Output the (x, y) coordinate of the center of the cell containing the given text.  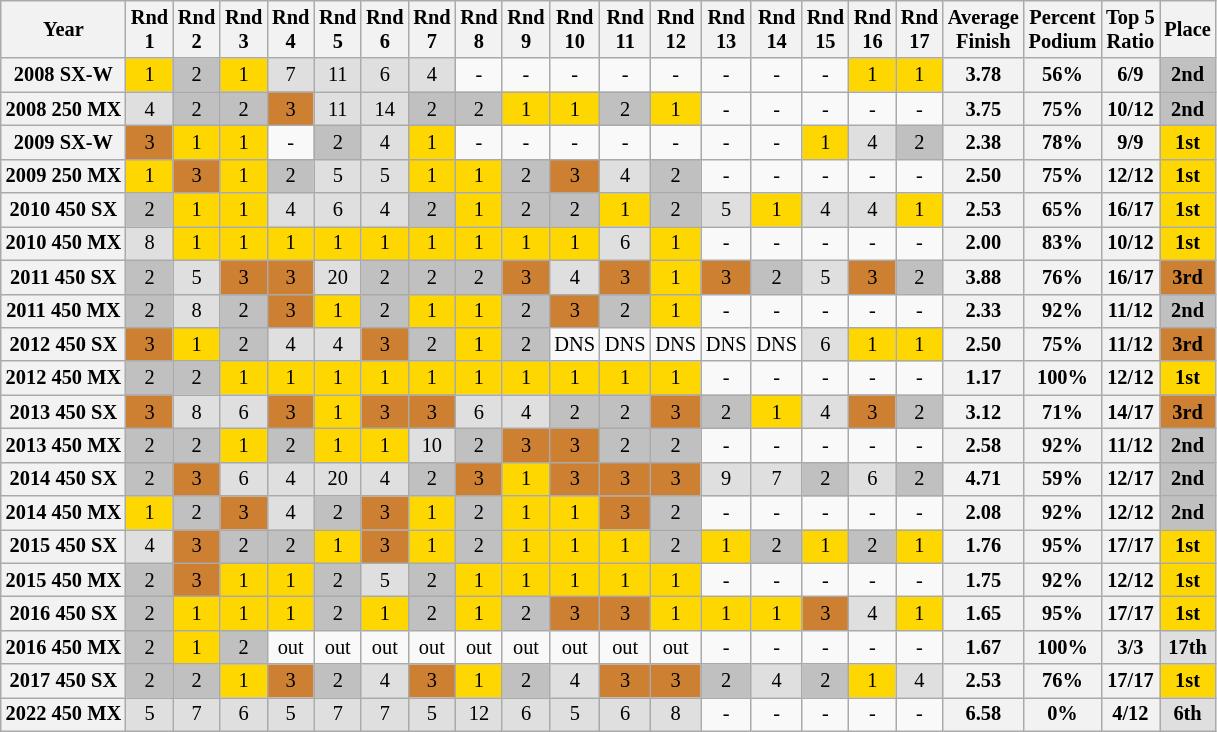
2008 SX-W (64, 75)
Rnd5 (338, 29)
Rnd16 (872, 29)
4.71 (984, 479)
2.33 (984, 311)
2.08 (984, 513)
12/17 (1130, 479)
2011 450 MX (64, 311)
9/9 (1130, 142)
1.17 (984, 378)
Rnd11 (625, 29)
2.00 (984, 243)
9 (726, 479)
2013 450 SX (64, 412)
6.58 (984, 714)
2010 450 SX (64, 210)
2.58 (984, 445)
12 (478, 714)
10 (432, 445)
2016 450 MX (64, 647)
3.88 (984, 277)
71% (1063, 412)
3.12 (984, 412)
Rnd15 (826, 29)
Rnd6 (384, 29)
2011 450 SX (64, 277)
2014 450 MX (64, 513)
17th (1188, 647)
Rnd13 (726, 29)
0% (1063, 714)
Year (64, 29)
Rnd1 (150, 29)
Rnd3 (244, 29)
14 (384, 109)
2016 450 SX (64, 613)
1.75 (984, 580)
65% (1063, 210)
Rnd9 (526, 29)
Rnd12 (675, 29)
2008 250 MX (64, 109)
Top 5Ratio (1130, 29)
2009 250 MX (64, 176)
1.76 (984, 546)
4/12 (1130, 714)
6/9 (1130, 75)
2014 450 SX (64, 479)
83% (1063, 243)
2013 450 MX (64, 445)
3.78 (984, 75)
PercentPodium (1063, 29)
2017 450 SX (64, 681)
1.65 (984, 613)
78% (1063, 142)
2015 450 MX (64, 580)
6th (1188, 714)
Rnd8 (478, 29)
14/17 (1130, 412)
2009 SX-W (64, 142)
Place (1188, 29)
Rnd14 (776, 29)
3.75 (984, 109)
2010 450 MX (64, 243)
2.38 (984, 142)
Rnd7 (432, 29)
3/3 (1130, 647)
59% (1063, 479)
56% (1063, 75)
Rnd17 (920, 29)
2012 450 MX (64, 378)
2015 450 SX (64, 546)
2012 450 SX (64, 344)
Rnd10 (575, 29)
Rnd4 (290, 29)
Rnd2 (196, 29)
2022 450 MX (64, 714)
AverageFinish (984, 29)
1.67 (984, 647)
